Search for the cell housing the specified text and yield its (X, Y) center coordinate. 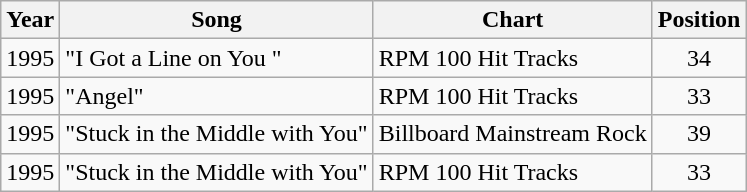
Position (699, 20)
"I Got a Line on You " (216, 58)
39 (699, 134)
Billboard Mainstream Rock (512, 134)
Song (216, 20)
Year (30, 20)
Chart (512, 20)
"Angel" (216, 96)
34 (699, 58)
